Pinpoint the cell where the given text exists, returning its (x, y) midpoint coordinate. 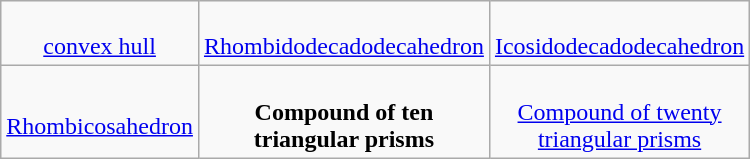
Rhombidodecadodecahedron (344, 34)
Icosidodecadodecahedron (619, 34)
Compound of ten triangular prisms (344, 112)
Compound of twenty triangular prisms (619, 112)
Rhombicosahedron (100, 112)
convex hull (100, 34)
